Pinpoint the cell where the given text exists, returning its [x, y] midpoint coordinate. 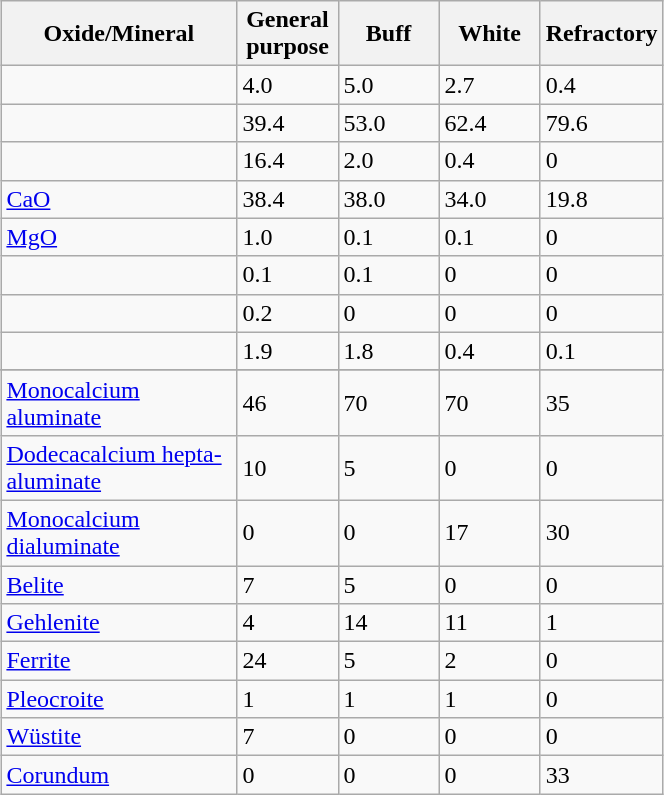
19.8 [602, 199]
CaO [119, 199]
30 [602, 532]
35 [602, 402]
Monocalcium dialuminate [119, 532]
2.7 [490, 85]
Belite [119, 585]
Dodecacalcium hepta-aluminate [119, 468]
0.2 [288, 313]
46 [288, 402]
38.4 [288, 199]
24 [288, 661]
Monocalcium aluminate [119, 402]
17 [490, 532]
1.8 [388, 351]
MgO [119, 237]
1.0 [288, 237]
53.0 [388, 123]
34.0 [490, 199]
33 [602, 775]
Gehlenite [119, 623]
11 [490, 623]
16.4 [288, 161]
White [490, 34]
5.0 [388, 85]
38.0 [388, 199]
4.0 [288, 85]
62.4 [490, 123]
4 [288, 623]
Corundum [119, 775]
Oxide/Mineral [119, 34]
39.4 [288, 123]
14 [388, 623]
Buff [388, 34]
79.6 [602, 123]
Wüstite [119, 737]
Refractory [602, 34]
Pleocroite [119, 699]
2 [490, 661]
1.9 [288, 351]
2.0 [388, 161]
10 [288, 468]
Ferrite [119, 661]
General purpose [288, 34]
